For the text-containing cell, return its midpoint in [X, Y] coordinate format. 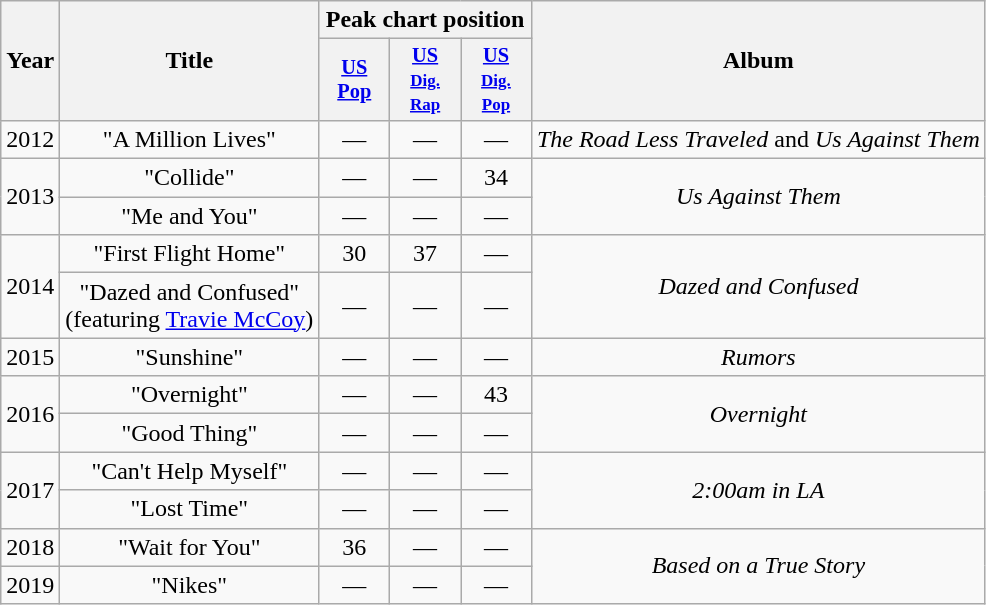
2:00am in LA [758, 490]
"Nikes" [190, 585]
30 [354, 254]
Rumors [758, 357]
"Lost Time" [190, 509]
2016 [30, 414]
2017 [30, 490]
Year [30, 61]
"Dazed and Confused"(featuring Travie McCoy) [190, 306]
43 [496, 395]
2018 [30, 547]
Overnight [758, 414]
"Can't Help Myself" [190, 471]
Title [190, 61]
Peak chart position [426, 20]
2019 [30, 585]
2013 [30, 197]
"Wait for You" [190, 547]
USDig.Pop [496, 80]
36 [354, 547]
USPop [354, 80]
The Road Less Traveled and Us Against Them [758, 139]
2012 [30, 139]
Us Against Them [758, 197]
Dazed and Confused [758, 286]
34 [496, 178]
"A Million Lives" [190, 139]
"Overnight" [190, 395]
2014 [30, 286]
"First Flight Home" [190, 254]
Album [758, 61]
2015 [30, 357]
Based on a True Story [758, 566]
"Me and You" [190, 216]
37 [426, 254]
USDig.Rap [426, 80]
"Good Thing" [190, 433]
"Collide" [190, 178]
"Sunshine" [190, 357]
